Scan for the cell matching the given text and deliver its (X, Y) coordinate at center. 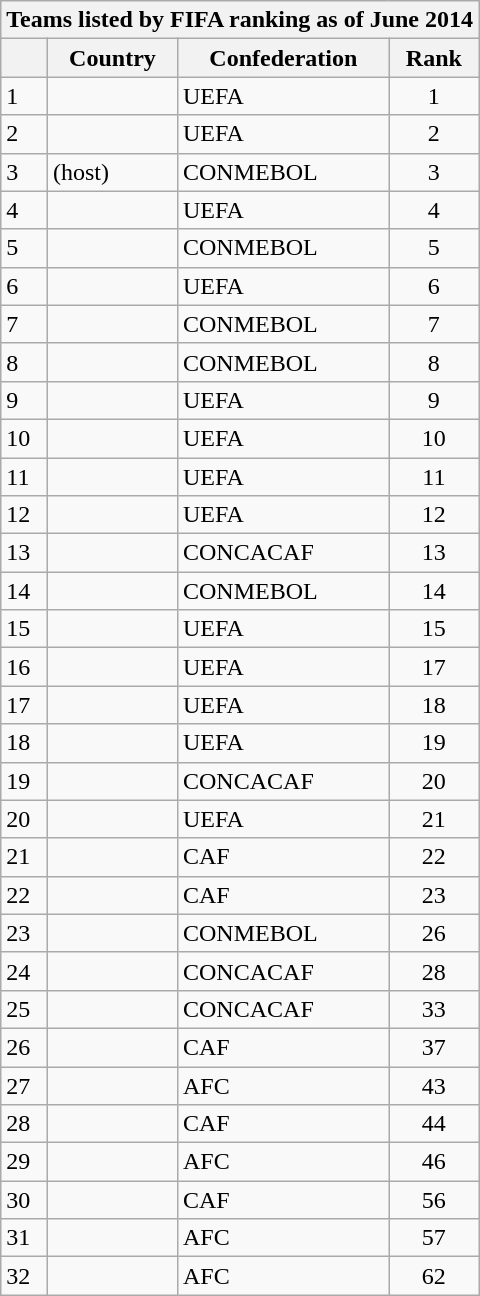
37 (434, 1047)
27 (24, 1085)
25 (24, 1009)
56 (434, 1200)
31 (24, 1238)
29 (24, 1162)
33 (434, 1009)
44 (434, 1124)
57 (434, 1238)
43 (434, 1085)
Country (112, 58)
24 (24, 971)
Rank (434, 58)
16 (24, 667)
Confederation (283, 58)
46 (434, 1162)
(host) (112, 172)
30 (24, 1200)
62 (434, 1276)
32 (24, 1276)
Teams listed by FIFA ranking as of June 2014 (240, 20)
